Extract the (x, y) coordinate from the center of the cell holding the provided text.  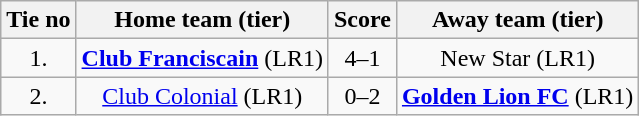
Away team (tier) (517, 20)
Tie no (38, 20)
New Star (LR1) (517, 58)
Club Colonial (LR1) (202, 96)
Score (362, 20)
1. (38, 58)
0–2 (362, 96)
Home team (tier) (202, 20)
Golden Lion FC (LR1) (517, 96)
2. (38, 96)
4–1 (362, 58)
Club Franciscain (LR1) (202, 58)
